Find where the given text appears and provide that cell's center as [X, Y] coordinate. 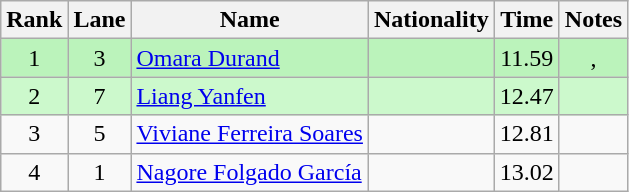
4 [34, 172]
Name [250, 20]
Rank [34, 20]
Viviane Ferreira Soares [250, 134]
11.59 [526, 58]
Nationality [431, 20]
Liang Yanfen [250, 96]
2 [34, 96]
7 [100, 96]
Nagore Folgado García [250, 172]
12.47 [526, 96]
12.81 [526, 134]
Time [526, 20]
, [593, 58]
Lane [100, 20]
Omara Durand [250, 58]
Notes [593, 20]
5 [100, 134]
13.02 [526, 172]
